Return (x, y) of the center of cell containing provided text 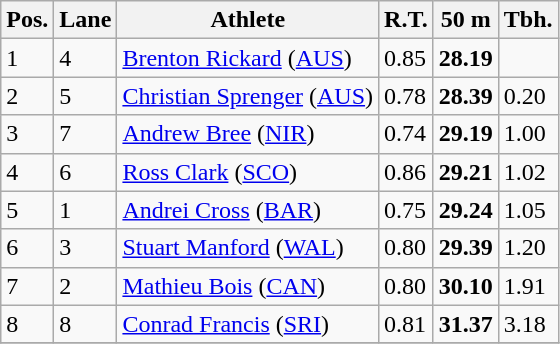
0.74 (406, 134)
Athlete (248, 20)
Ross Clark (SCO) (248, 172)
1.02 (528, 172)
31.37 (466, 324)
Tbh. (528, 20)
Stuart Manford (WAL) (248, 248)
R.T. (406, 20)
Christian Sprenger (AUS) (248, 96)
Andrei Cross (BAR) (248, 210)
0.75 (406, 210)
0.86 (406, 172)
1.00 (528, 134)
50 m (466, 20)
29.24 (466, 210)
Conrad Francis (SRI) (248, 324)
0.81 (406, 324)
1.05 (528, 210)
Mathieu Bois (CAN) (248, 286)
Andrew Bree (NIR) (248, 134)
28.39 (466, 96)
0.78 (406, 96)
1.91 (528, 286)
Brenton Rickard (AUS) (248, 58)
1.20 (528, 248)
0.85 (406, 58)
Pos. (28, 20)
Lane (86, 20)
29.19 (466, 134)
29.39 (466, 248)
28.19 (466, 58)
30.10 (466, 286)
29.21 (466, 172)
0.20 (528, 96)
3.18 (528, 324)
